Locate the cell with the specified text and output its (X, Y) center coordinate. 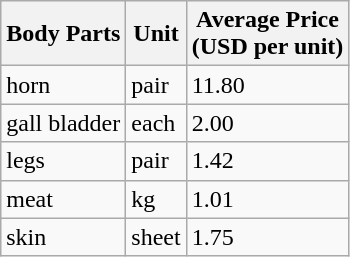
Body Parts (64, 34)
each (156, 123)
horn (64, 85)
meat (64, 199)
kg (156, 199)
2.00 (268, 123)
Average Price(USD per unit) (268, 34)
1.42 (268, 161)
1.01 (268, 199)
skin (64, 237)
legs (64, 161)
gall bladder (64, 123)
Unit (156, 34)
sheet (156, 237)
11.80 (268, 85)
1.75 (268, 237)
